Scan for the cell matching the given text and deliver its (x, y) coordinate at center. 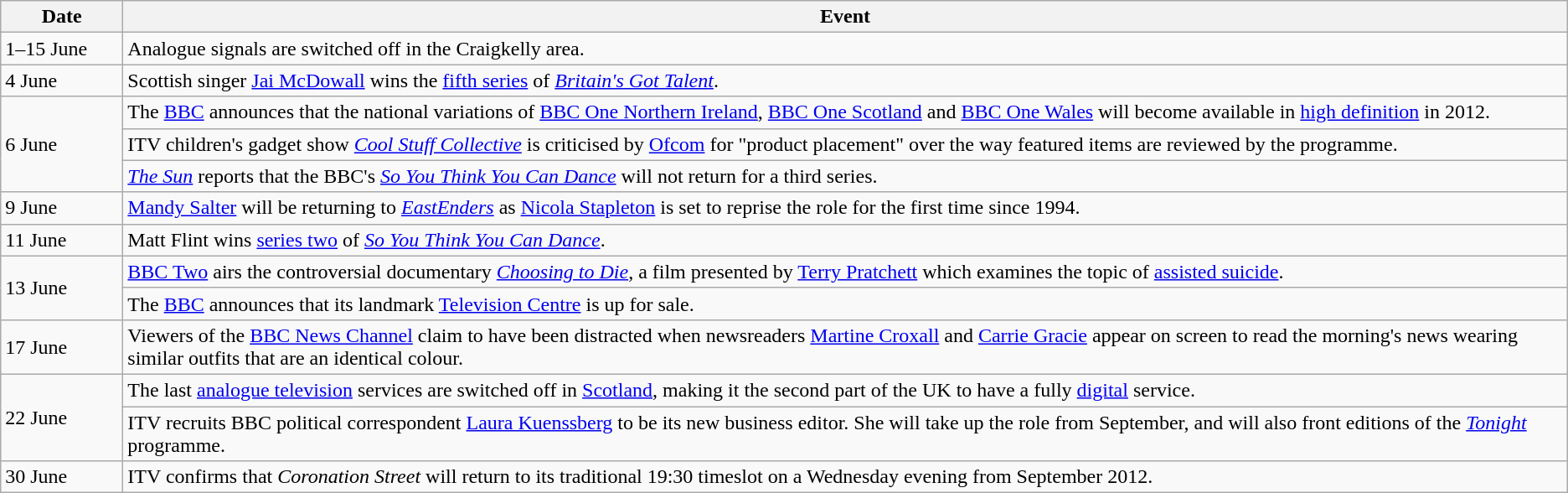
6 June (62, 144)
9 June (62, 208)
30 June (62, 477)
The last analogue television services are switched off in Scotland, making it the second part of the UK to have a fully digital service. (845, 390)
ITV confirms that Coronation Street will return to its traditional 19:30 timeslot on a Wednesday evening from September 2012. (845, 477)
The BBC announces that its landmark Television Centre is up for sale. (845, 304)
4 June (62, 80)
Analogue signals are switched off in the Craigkelly area. (845, 49)
17 June (62, 347)
22 June (62, 418)
11 June (62, 240)
Event (845, 17)
BBC Two airs the controversial documentary Choosing to Die, a film presented by Terry Pratchett which examines the topic of assisted suicide. (845, 272)
Scottish singer Jai McDowall wins the fifth series of Britain's Got Talent. (845, 80)
13 June (62, 288)
Mandy Salter will be returning to EastEnders as Nicola Stapleton is set to reprise the role for the first time since 1994. (845, 208)
1–15 June (62, 49)
The Sun reports that the BBC's So You Think You Can Dance will not return for a third series. (845, 176)
Matt Flint wins series two of So You Think You Can Dance. (845, 240)
Date (62, 17)
